Pinpoint the cell where the given text exists, returning its (x, y) midpoint coordinate. 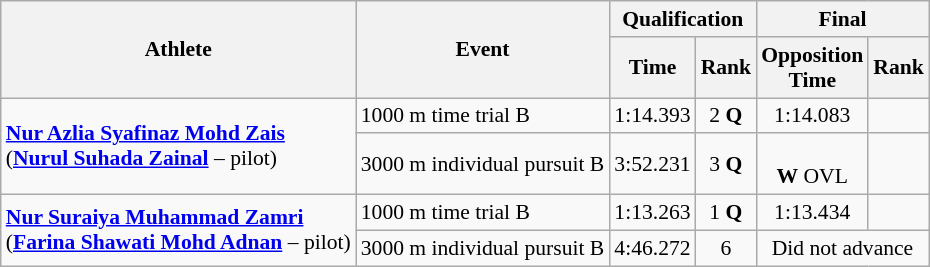
W OVL (812, 164)
Event (483, 50)
3:52.231 (652, 164)
Nur Suraiya Muhammad Zamri (Farina Shawati Mohd Adnan – pilot) (178, 230)
4:46.272 (652, 248)
1:13.434 (812, 213)
3 Q (726, 164)
Did not advance (842, 248)
Qualification (682, 19)
Final (842, 19)
2 Q (726, 116)
OppositionTime (812, 68)
1 Q (726, 213)
1:14.393 (652, 116)
6 (726, 248)
1:13.263 (652, 213)
Time (652, 68)
Athlete (178, 50)
1:14.083 (812, 116)
Nur Azlia Syafinaz Mohd Zais (Nurul Suhada Zainal – pilot) (178, 146)
